Return the (x, y) coordinate for the center point of the cell that contains the specified text.  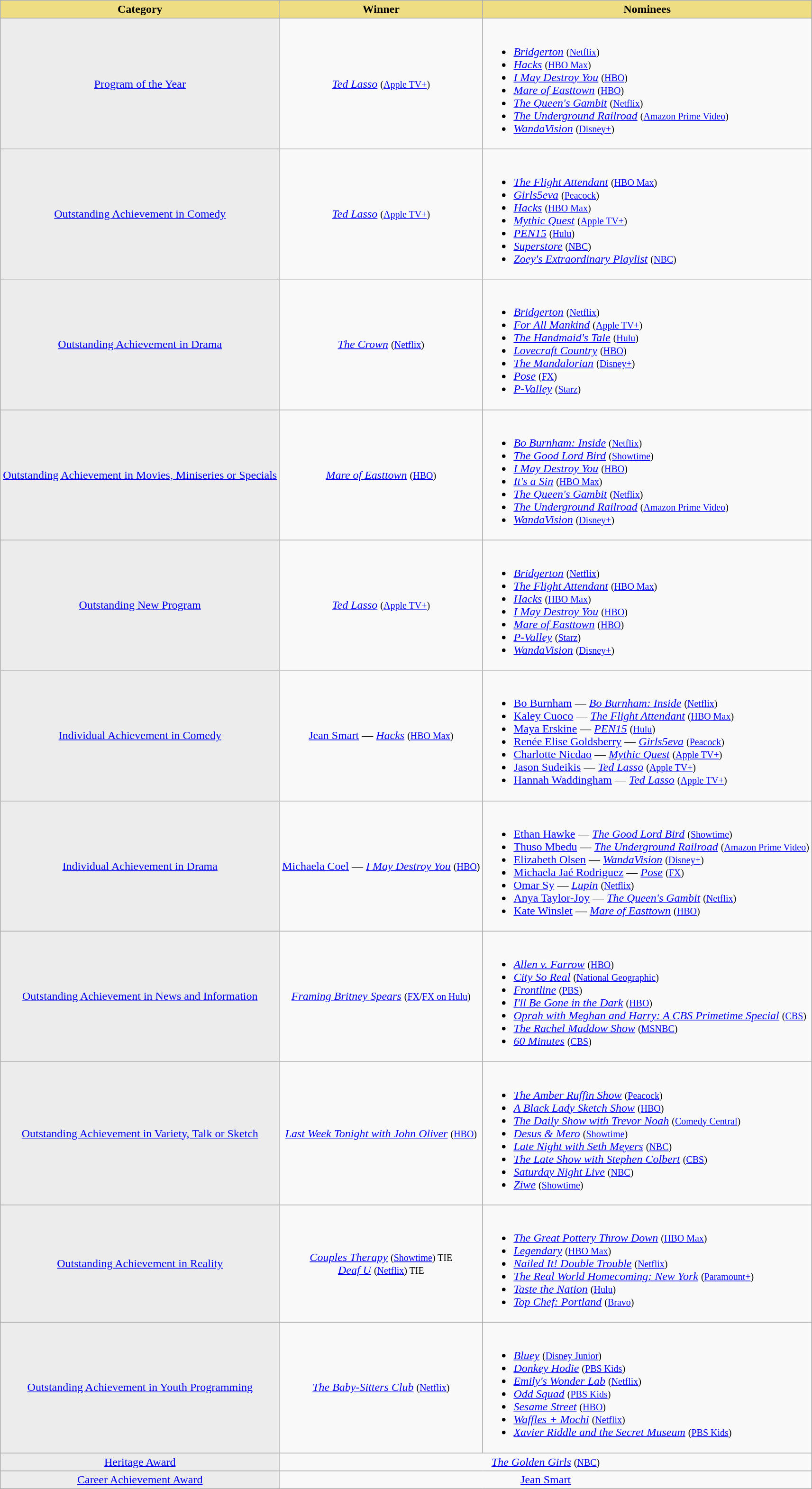
Program of the Year (140, 83)
Bridgerton (Netflix)For All Mankind (Apple TV+)The Handmaid's Tale (Hulu)Lovecraft Country (HBO)The Mandalorian (Disney+)Pose (FX)P-Valley (Starz) (648, 344)
Outstanding Achievement in Drama (140, 344)
The Golden Girls (NBC) (546, 1462)
Outstanding Achievement in Reality (140, 1263)
Outstanding Achievement in Movies, Miniseries or Specials (140, 475)
Outstanding Achievement in Youth Programming (140, 1387)
Nominees (648, 9)
Outstanding New Program (140, 605)
Winner (381, 9)
The Crown (Netflix) (381, 344)
The Baby-Sitters Club (Netflix) (381, 1387)
Framing Britney Spears (FX/FX on Hulu) (381, 996)
Outstanding Achievement in Variety, Talk or Sketch (140, 1133)
Michaela Coel — I May Destroy You (HBO) (381, 866)
Career Achievement Award (140, 1480)
Heritage Award (140, 1462)
Jean Smart — Hacks (HBO Max) (381, 736)
Individual Achievement in Comedy (140, 736)
Last Week Tonight with John Oliver (HBO) (381, 1133)
Outstanding Achievement in Comedy (140, 214)
Couples Therapy (Showtime) TIE Deaf U (Netflix) TIE (381, 1263)
Category (140, 9)
Jean Smart (546, 1480)
Mare of Easttown (HBO) (381, 475)
Outstanding Achievement in News and Information (140, 996)
Individual Achievement in Drama (140, 866)
Bridgerton (Netflix)The Flight Attendant (HBO Max)Hacks (HBO Max)I May Destroy You (HBO)Mare of Easttown (HBO)P-Valley (Starz)WandaVision (Disney+) (648, 605)
